Provide the (x, y) coordinate of the cell's center where the given text is located.  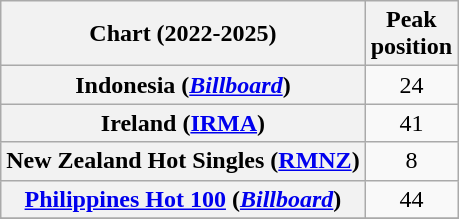
Philippines Hot 100 (Billboard) (183, 199)
Indonesia (Billboard) (183, 85)
24 (411, 85)
Chart (2022-2025) (183, 34)
New Zealand Hot Singles (RMNZ) (183, 161)
44 (411, 199)
8 (411, 161)
41 (411, 123)
Ireland (IRMA) (183, 123)
Peakposition (411, 34)
